Identify which cell holds the provided text, then report its [X, Y] central coordinate. 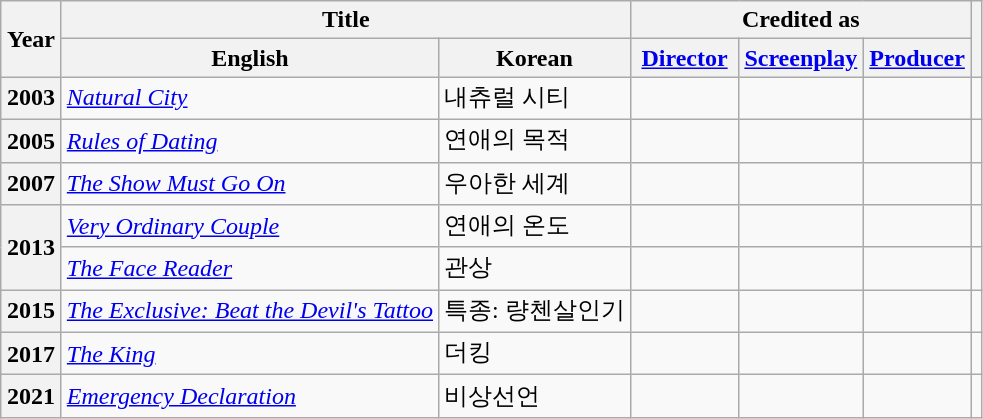
비상선언 [535, 396]
2013 [32, 248]
2005 [32, 140]
Emergency Declaration [250, 396]
The Exclusive: Beat the Devil's Tattoo [250, 312]
Screenplay [801, 58]
Korean [535, 58]
2021 [32, 396]
우아한 세계 [535, 184]
2007 [32, 184]
The King [250, 354]
Year [32, 39]
더킹 [535, 354]
Rules of Dating [250, 140]
Title [346, 20]
The Face Reader [250, 268]
관상 [535, 268]
2015 [32, 312]
The Show Must Go On [250, 184]
2017 [32, 354]
내츄럴 시티 [535, 98]
연애의 온도 [535, 226]
특종: 량첸살인기 [535, 312]
Producer [918, 58]
Director [684, 58]
Credited as [800, 20]
Natural City [250, 98]
2003 [32, 98]
English [250, 58]
Very Ordinary Couple [250, 226]
연애의 목적 [535, 140]
